For the text-containing cell, return its midpoint in (X, Y) coordinate format. 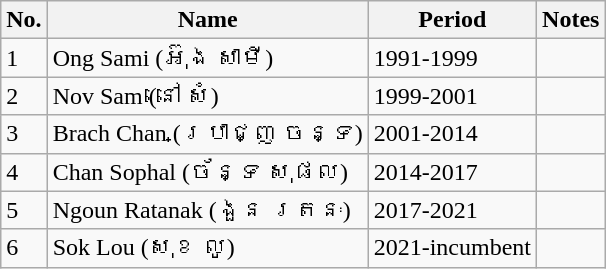
3 (24, 134)
6 (24, 248)
Ngoun Ratanak (ងួន រតនៈ) (208, 210)
No. (24, 20)
1991-1999 (452, 58)
2 (24, 96)
1999-2001 (452, 96)
Sok Lou (សុខ លូ) (208, 248)
Period (452, 20)
5 (24, 210)
2017-2021 (452, 210)
Chan Sophal (ច័ន្ទ សុផល) (208, 172)
Nov Sam (នៅ សំ) (208, 96)
4 (24, 172)
Notes (571, 20)
2001-2014 (452, 134)
1 (24, 58)
2014-2017 (452, 172)
2021-incumbent (452, 248)
Ong Sami (អ៊ុង សាមី) (208, 58)
Name (208, 20)
Brach Chan (ប្រាជ្ញ ចន្ទ) (208, 134)
